Output the [X, Y] coordinate of the center of the cell containing the given text.  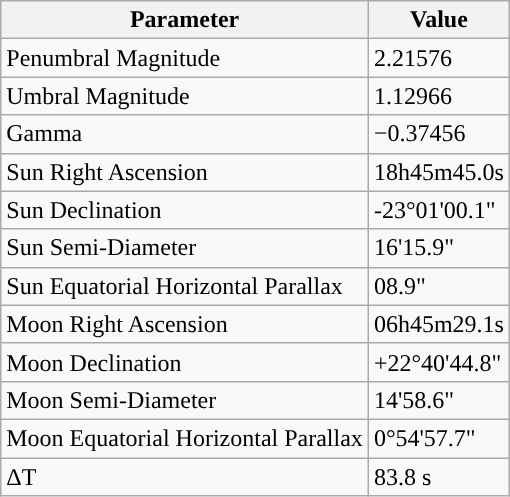
Penumbral Magnitude [185, 58]
18h45m45.0s [438, 172]
Moon Declination [185, 362]
Gamma [185, 134]
2.21576 [438, 58]
−0.37456 [438, 134]
1.12966 [438, 96]
Moon Right Ascension [185, 324]
+22°40'44.8" [438, 362]
14'58.6" [438, 400]
Sun Right Ascension [185, 172]
ΔT [185, 477]
Sun Semi-Diameter [185, 248]
Umbral Magnitude [185, 96]
16'15.9" [438, 248]
Value [438, 20]
Sun Equatorial Horizontal Parallax [185, 286]
06h45m29.1s [438, 324]
Sun Declination [185, 210]
83.8 s [438, 477]
-23°01'00.1" [438, 210]
08.9" [438, 286]
Moon Equatorial Horizontal Parallax [185, 438]
0°54'57.7" [438, 438]
Parameter [185, 20]
Moon Semi-Diameter [185, 400]
